Scan for the cell matching the given text and deliver its [X, Y] coordinate at center. 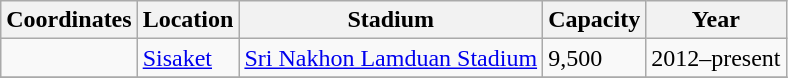
Coordinates [69, 20]
Sisaket [188, 58]
Stadium [391, 20]
Year [716, 20]
Location [188, 20]
Capacity [594, 20]
9,500 [594, 58]
Sri Nakhon Lamduan Stadium [391, 58]
2012–present [716, 58]
